Scan for the cell matching the given text and deliver its [X, Y] coordinate at center. 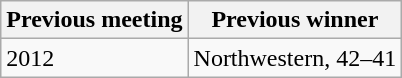
2012 [94, 58]
Northwestern, 42–41 [295, 58]
Previous meeting [94, 20]
Previous winner [295, 20]
